From the cell containing the given text, extract its center point as (X, Y) coordinate. 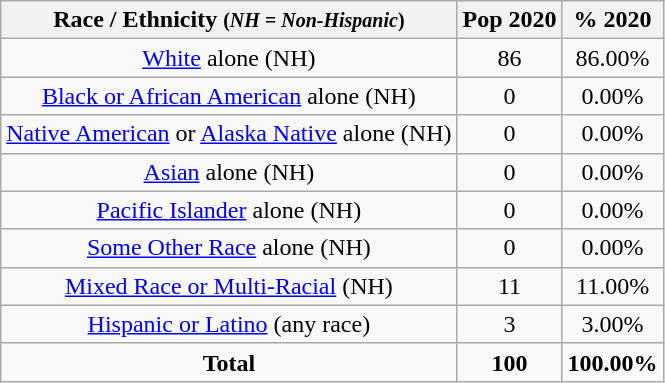
Total (229, 362)
White alone (NH) (229, 58)
Some Other Race alone (NH) (229, 248)
Mixed Race or Multi-Racial (NH) (229, 286)
% 2020 (612, 20)
3.00% (612, 324)
Hispanic or Latino (any race) (229, 324)
11 (510, 286)
Pacific Islander alone (NH) (229, 210)
100 (510, 362)
3 (510, 324)
Race / Ethnicity (NH = Non-Hispanic) (229, 20)
Pop 2020 (510, 20)
Native American or Alaska Native alone (NH) (229, 134)
11.00% (612, 286)
100.00% (612, 362)
Asian alone (NH) (229, 172)
Black or African American alone (NH) (229, 96)
86.00% (612, 58)
86 (510, 58)
